Output the [X, Y] coordinate of the center of the cell containing the given text.  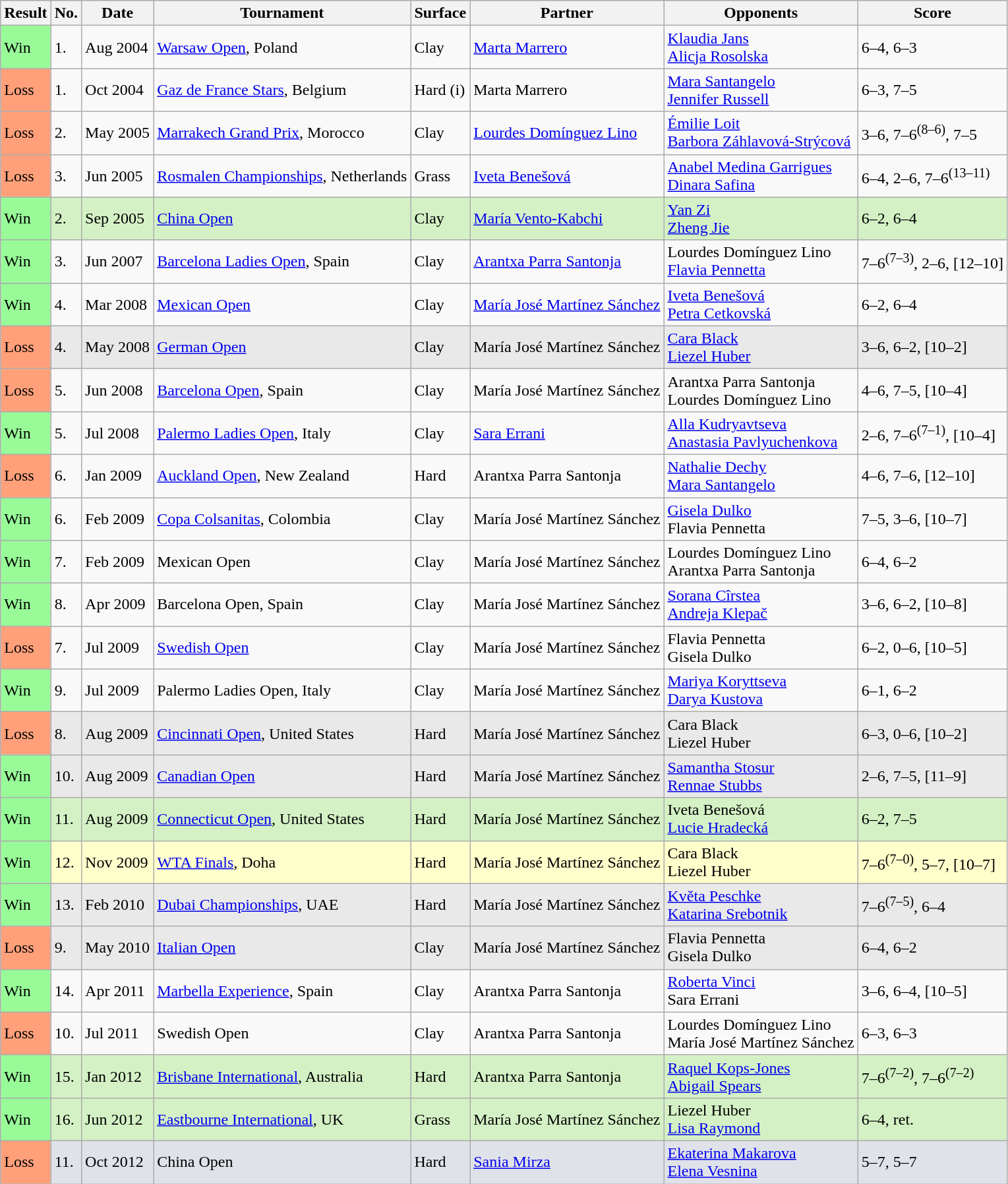
7–5, 3–6, [10–7] [932, 518]
Sania Mirza [567, 1162]
Surface [440, 13]
12. [66, 862]
Jul 2011 [117, 1034]
Hard (i) [440, 90]
Date [117, 13]
Score [932, 13]
Lourdes Domínguez Lino Arantxa Parra Santonja [761, 562]
6–3, 6–3 [932, 1034]
Nov 2009 [117, 862]
Lourdes Domínguez Lino María José Martínez Sánchez [761, 1034]
6–4, 6–3 [932, 47]
Roberta Vinci Sara Errani [761, 990]
Gisela Dulko Flavia Pennetta [761, 518]
Oct 2012 [117, 1162]
6–2, 0–6, [10–5] [932, 647]
Tournament [282, 13]
6–4, ret. [932, 1119]
WTA Finals, Doha [282, 862]
Alla Kudryavtseva Anastasia Pavlyuchenkova [761, 432]
Sorana Cîrstea Andreja Klepač [761, 605]
Auckland Open, New Zealand [282, 476]
7–6(7–0), 5–7, [10–7] [932, 862]
Opponents [761, 13]
Jul 2008 [117, 432]
Partner [567, 13]
5–7, 5–7 [932, 1162]
Barcelona Ladies Open, Spain [282, 261]
Jan 2012 [117, 1076]
Ekaterina Makarova Elena Vesnina [761, 1162]
Iveta Benešová Petra Cetkovská [761, 305]
Mar 2008 [117, 305]
Samantha Stosur Rennae Stubbs [761, 777]
6–1, 6–2 [932, 691]
German Open [282, 347]
Mariya Koryttseva Darya Kustova [761, 691]
Apr 2011 [117, 990]
Květa Peschke Katarina Srebotnik [761, 904]
Nathalie Dechy Mara Santangelo [761, 476]
Cincinnati Open, United States [282, 733]
Rosmalen Championships, Netherlands [282, 175]
Sara Errani [567, 432]
Raquel Kops-Jones Abigail Spears [761, 1076]
6–2, 7–5 [932, 819]
May 2010 [117, 948]
4–6, 7–5, [10–4] [932, 390]
7–6(7–5), 6–4 [932, 904]
15. [66, 1076]
7–6(7–3), 2–6, [12–10] [932, 261]
Iveta Benešová Lucie Hradecká [761, 819]
Jan 2009 [117, 476]
Jun 2008 [117, 390]
Canadian Open [282, 777]
Connecticut Open, United States [282, 819]
2–6, 7–5, [11–9] [932, 777]
Gaz de France Stars, Belgium [282, 90]
4–6, 7–6, [12–10] [932, 476]
Marrakech Grand Prix, Morocco [282, 133]
Jun 2005 [117, 175]
2–6, 7–6(7–1), [10–4] [932, 432]
Mara Santangelo Jennifer Russell [761, 90]
Iveta Benešová [567, 175]
Anabel Medina Garrigues Dinara Safina [761, 175]
Arantxa Parra Santonja Lourdes Domínguez Lino [761, 390]
Sep 2005 [117, 219]
Dubai Championships, UAE [282, 904]
6–3, 7–5 [932, 90]
14. [66, 990]
3–6, 6–2, [10–2] [932, 347]
Aug 2004 [117, 47]
Klaudia Jans Alicja Rosolska [761, 47]
Brisbane International, Australia [282, 1076]
Apr 2009 [117, 605]
Result [26, 13]
3–6, 6–2, [10–8] [932, 605]
Feb 2010 [117, 904]
Yan Zi Zheng Jie [761, 219]
3–6, 7–6(8–6), 7–5 [932, 133]
May 2008 [117, 347]
Jun 2012 [117, 1119]
6–4, 2–6, 7–6(13–11) [932, 175]
Liezel Huber Lisa Raymond [761, 1119]
Italian Open [282, 948]
Émilie Loit Barbora Záhlavová-Strýcová [761, 133]
16. [66, 1119]
Copa Colsanitas, Colombia [282, 518]
Lourdes Domínguez Lino [567, 133]
Warsaw Open, Poland [282, 47]
Lourdes Domínguez Lino Flavia Pennetta [761, 261]
3–6, 6–4, [10–5] [932, 990]
Marbella Experience, Spain [282, 990]
May 2005 [117, 133]
No. [66, 13]
Jun 2007 [117, 261]
6–3, 0–6, [10–2] [932, 733]
Oct 2004 [117, 90]
7–6(7–2), 7–6(7–2) [932, 1076]
María Vento-Kabchi [567, 219]
13. [66, 904]
Eastbourne International, UK [282, 1119]
